Find where the given text appears and provide that cell's center as [x, y] coordinate. 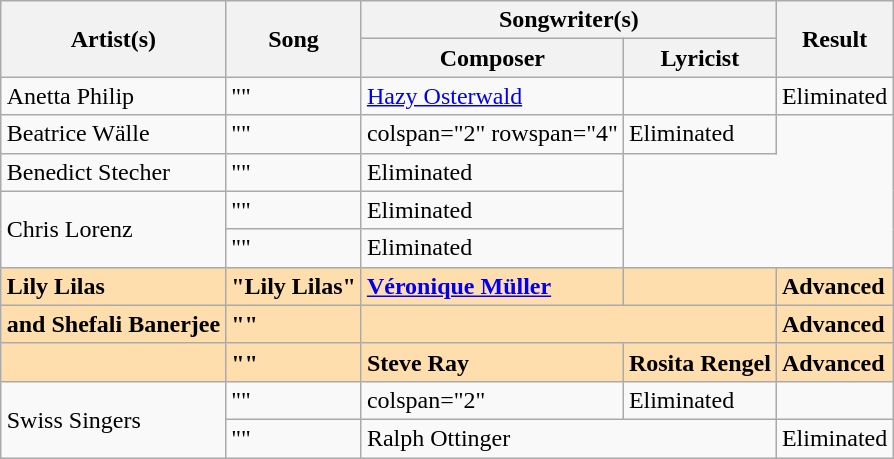
Lyricist [700, 58]
Songwriter(s) [568, 20]
and Shefali Banerjee [113, 324]
colspan="2" [492, 400]
Rosita Rengel [700, 362]
Hazy Osterwald [492, 96]
"Lily Lilas" [294, 286]
Song [294, 39]
Composer [492, 58]
Beatrice Wälle [113, 134]
colspan="2" rowspan="4" [492, 134]
Result [834, 39]
Swiss Singers [113, 419]
Artist(s) [113, 39]
Steve Ray [492, 362]
Lily Lilas [113, 286]
Anetta Philip [113, 96]
Chris Lorenz [113, 229]
Benedict Stecher [113, 172]
Ralph Ottinger [568, 438]
Véronique Müller [492, 286]
